Return the [x, y] coordinate for the center point of the cell that contains the specified text.  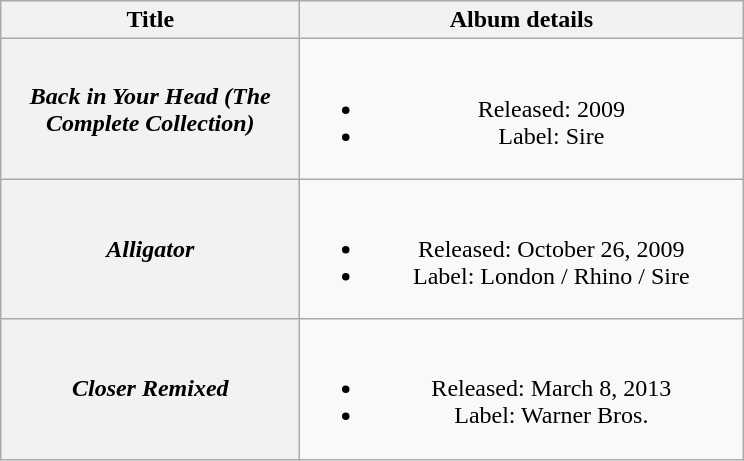
Title [150, 20]
Released: March 8, 2013Label: Warner Bros. [522, 389]
Alligator [150, 249]
Album details [522, 20]
Back in Your Head (The Complete Collection) [150, 109]
Released: 2009Label: Sire [522, 109]
Released: October 26, 2009Label: London / Rhino / Sire [522, 249]
Closer Remixed [150, 389]
